Locate the cell with the specified text and output its (X, Y) center coordinate. 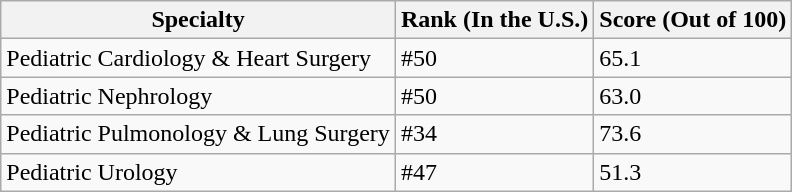
Score (Out of 100) (693, 20)
Pediatric Cardiology & Heart Surgery (198, 58)
65.1 (693, 58)
63.0 (693, 96)
Pediatric Pulmonology & Lung Surgery (198, 134)
#47 (494, 172)
Rank (In the U.S.) (494, 20)
Specialty (198, 20)
Pediatric Urology (198, 172)
51.3 (693, 172)
Pediatric Nephrology (198, 96)
#34 (494, 134)
73.6 (693, 134)
